Detect which cell encompasses the target text, then output its (X, Y) center coordinate. 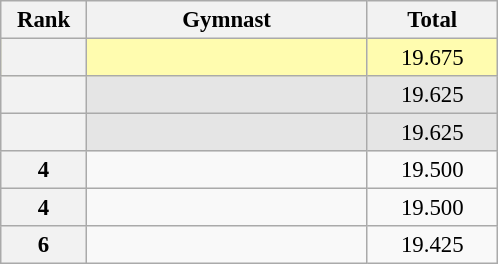
19.675 (432, 58)
19.425 (432, 245)
Rank (44, 20)
6 (44, 245)
Gymnast (226, 20)
Total (432, 20)
